Search for the cell housing the specified text and yield its [x, y] center coordinate. 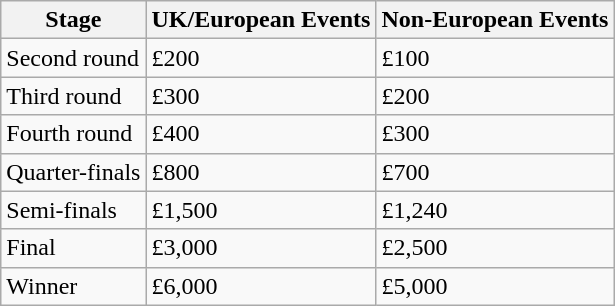
Non-European Events [495, 20]
Quarter-finals [74, 172]
Final [74, 248]
£800 [261, 172]
UK/European Events [261, 20]
£2,500 [495, 248]
Winner [74, 286]
£400 [261, 134]
£3,000 [261, 248]
£5,000 [495, 286]
£1,240 [495, 210]
Second round [74, 58]
Fourth round [74, 134]
Stage [74, 20]
Semi-finals [74, 210]
£6,000 [261, 286]
Third round [74, 96]
£1,500 [261, 210]
£100 [495, 58]
£700 [495, 172]
